Extract the [X, Y] coordinate from the center of the cell holding the provided text.  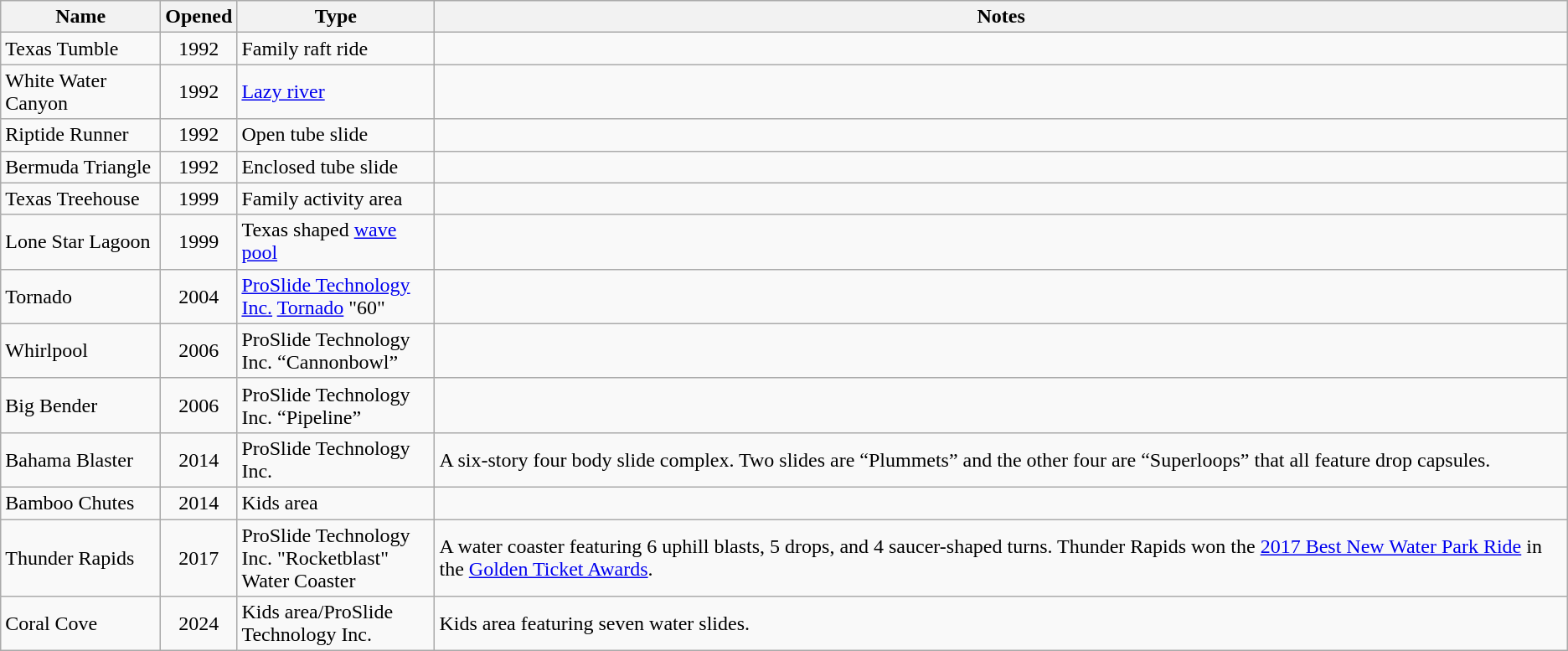
Open tube slide [336, 135]
Kids area [336, 503]
Bahama Blaster [80, 459]
White Water Canyon [80, 92]
ProSlide Technology Inc. "Rocketblast" Water Coaster [336, 558]
Enclosed tube slide [336, 167]
Tornado [80, 297]
2004 [199, 297]
Opened [199, 17]
ProSlide Technology Inc. “Pipeline” [336, 406]
Whirlpool [80, 350]
2024 [199, 623]
Family raft ride [336, 49]
2017 [199, 558]
Big Bender [80, 406]
ProSlide Technology Inc. “Cannonbowl” [336, 350]
Texas shaped wave pool [336, 241]
Notes [1001, 17]
Bamboo Chutes [80, 503]
Kids area featuring seven water slides. [1001, 623]
Thunder Rapids [80, 558]
A six-story four body slide complex. Two slides are “Plummets” and the other four are “Superloops” that all feature drop capsules. [1001, 459]
Lone Star Lagoon [80, 241]
Texas Treehouse [80, 199]
Type [336, 17]
Coral Cove [80, 623]
Kids area/ProSlide Technology Inc. [336, 623]
Bermuda Triangle [80, 167]
Name [80, 17]
Riptide Runner [80, 135]
ProSlide Technology Inc. [336, 459]
Family activity area [336, 199]
Texas Tumble [80, 49]
Lazy river [336, 92]
ProSlide Technology Inc. Tornado "60" [336, 297]
